Extract the [x, y] coordinate from the center of the cell holding the provided text.  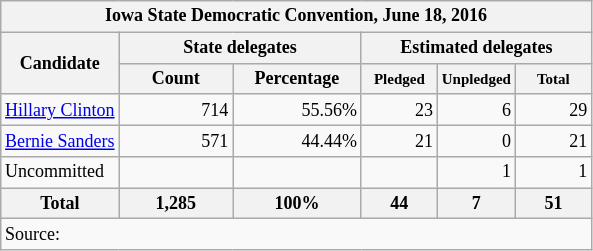
State delegates [240, 48]
7 [476, 204]
Pledged [399, 78]
29 [553, 110]
Uncommitted [60, 172]
Bernie Sanders [60, 140]
1,285 [176, 204]
44 [399, 204]
55.56% [298, 110]
Source: [296, 234]
23 [399, 110]
571 [176, 140]
6 [476, 110]
Iowa State Democratic Convention, June 18, 2016 [296, 16]
51 [553, 204]
44.44% [298, 140]
714 [176, 110]
Candidate [60, 63]
Hillary Clinton [60, 110]
Estimated delegates [476, 48]
100% [298, 204]
Count [176, 78]
Percentage [298, 78]
Unpledged [476, 78]
0 [476, 140]
